Identify which cell holds the provided text, then report its [x, y] central coordinate. 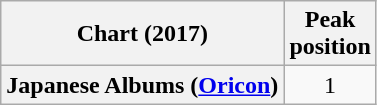
Peakposition [330, 34]
Japanese Albums (Oricon) [142, 85]
1 [330, 85]
Chart (2017) [142, 34]
